Find where the given text appears and provide that cell's center as [X, Y] coordinate. 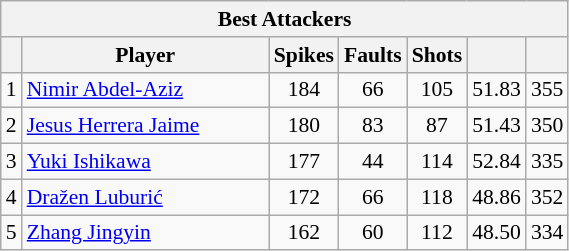
172 [304, 197]
162 [304, 233]
87 [438, 126]
184 [304, 90]
48.50 [496, 233]
112 [438, 233]
51.43 [496, 126]
Best Attackers [285, 19]
105 [438, 90]
4 [12, 197]
Spikes [304, 55]
Nimir Abdel-Aziz [146, 90]
Zhang Jingyin [146, 233]
44 [373, 162]
48.86 [496, 197]
83 [373, 126]
Dražen Luburić [146, 197]
Jesus Herrera Jaime [146, 126]
60 [373, 233]
Faults [373, 55]
180 [304, 126]
118 [438, 197]
334 [548, 233]
Player [146, 55]
350 [548, 126]
Shots [438, 55]
1 [12, 90]
51.83 [496, 90]
2 [12, 126]
177 [304, 162]
355 [548, 90]
52.84 [496, 162]
352 [548, 197]
5 [12, 233]
Yuki Ishikawa [146, 162]
114 [438, 162]
3 [12, 162]
335 [548, 162]
